Return [X, Y] of the center of cell containing provided text 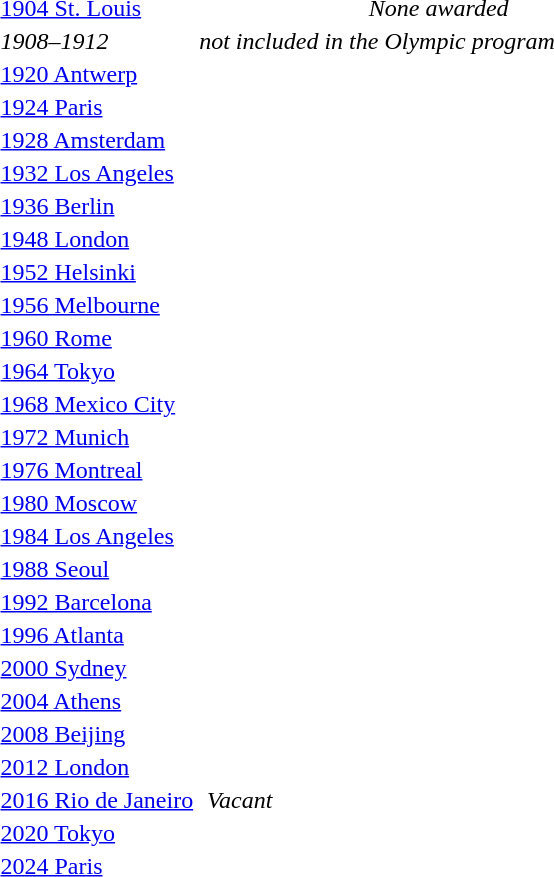
Vacant [262, 800]
